Return (x, y) of the center of cell containing provided text 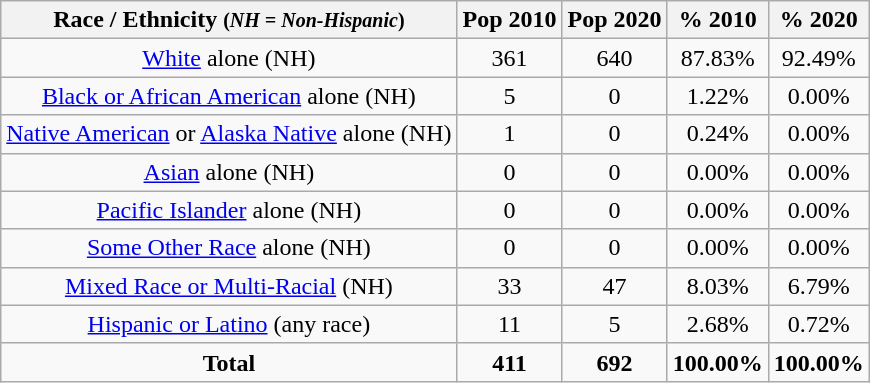
Native American or Alaska Native alone (NH) (229, 134)
92.49% (818, 58)
33 (510, 286)
Race / Ethnicity (NH = Non-Hispanic) (229, 20)
Hispanic or Latino (any race) (229, 324)
692 (614, 362)
1.22% (718, 96)
2.68% (718, 324)
Pop 2020 (614, 20)
6.79% (818, 286)
87.83% (718, 58)
11 (510, 324)
47 (614, 286)
0.24% (718, 134)
White alone (NH) (229, 58)
411 (510, 362)
% 2010 (718, 20)
8.03% (718, 286)
Some Other Race alone (NH) (229, 248)
Total (229, 362)
361 (510, 58)
0.72% (818, 324)
% 2020 (818, 20)
Black or African American alone (NH) (229, 96)
Pacific Islander alone (NH) (229, 210)
Asian alone (NH) (229, 172)
1 (510, 134)
640 (614, 58)
Mixed Race or Multi-Racial (NH) (229, 286)
Pop 2010 (510, 20)
